Return the (X, Y) coordinate for the center point of the cell that contains the specified text.  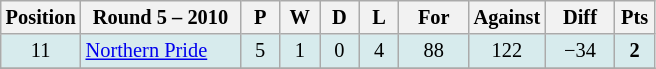
Pts (635, 17)
0 (340, 51)
11 (41, 51)
P (260, 17)
−34 (580, 51)
5 (260, 51)
1 (300, 51)
Round 5 – 2010 (161, 17)
Position (41, 17)
For (434, 17)
Northern Pride (161, 51)
D (340, 17)
122 (508, 51)
4 (379, 51)
L (379, 17)
Diff (580, 17)
Against (508, 17)
W (300, 17)
88 (434, 51)
2 (635, 51)
